Pinpoint the cell where the given text exists, returning its (x, y) midpoint coordinate. 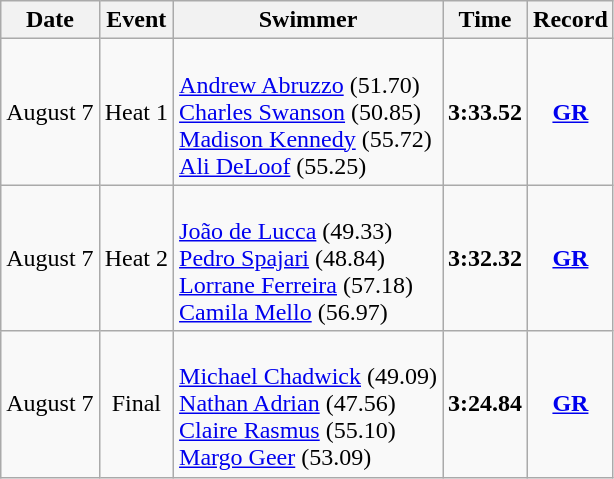
Final (136, 404)
Record (571, 20)
Heat 1 (136, 112)
3:33.52 (486, 112)
Andrew Abruzzo (51.70)Charles Swanson (50.85)Madison Kennedy (55.72)Ali DeLoof (55.25) (308, 112)
Date (50, 20)
Swimmer (308, 20)
Michael Chadwick (49.09)Nathan Adrian (47.56)Claire Rasmus (55.10)Margo Geer (53.09) (308, 404)
3:32.32 (486, 258)
Heat 2 (136, 258)
Time (486, 20)
3:24.84 (486, 404)
Event (136, 20)
João de Lucca (49.33)Pedro Spajari (48.84)Lorrane Ferreira (57.18)Camila Mello (56.97) (308, 258)
